Provide the (X, Y) coordinate of the cell's center where the given text is located.  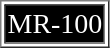
MR-100 (54, 24)
